Return the [X, Y] coordinate for the center point of the cell that contains the specified text.  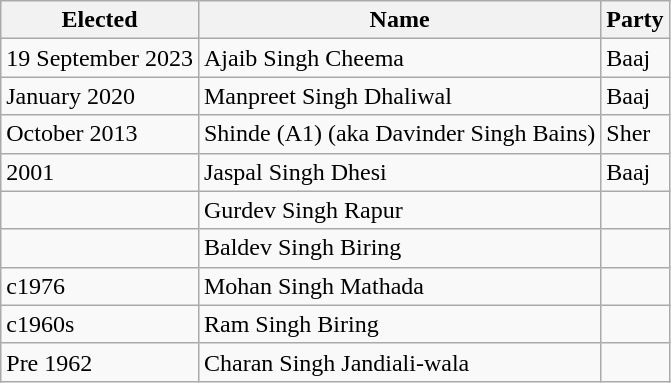
Baldev Singh Biring [399, 248]
19 September 2023 [100, 58]
Ajaib Singh Cheema [399, 58]
c1976 [100, 286]
October 2013 [100, 134]
Elected [100, 20]
Shinde (A1) (aka Davinder Singh Bains) [399, 134]
c1960s [100, 324]
2001 [100, 172]
Mohan Singh Mathada [399, 286]
Party [635, 20]
Sher [635, 134]
Jaspal Singh Dhesi [399, 172]
Name [399, 20]
Gurdev Singh Rapur [399, 210]
Charan Singh Jandiali-wala [399, 362]
Pre 1962 [100, 362]
Ram Singh Biring [399, 324]
January 2020 [100, 96]
Manpreet Singh Dhaliwal [399, 96]
